From the cell containing the given text, extract its center point as [X, Y] coordinate. 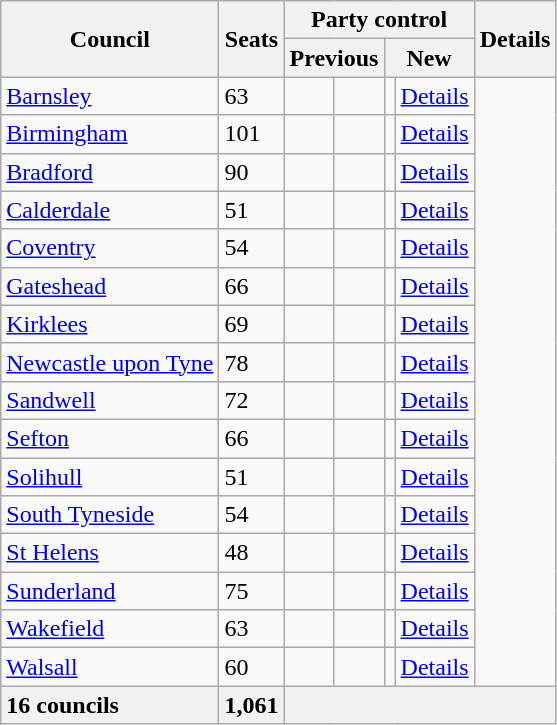
101 [252, 134]
1,061 [252, 705]
Barnsley [110, 96]
Kirklees [110, 324]
Calderdale [110, 210]
New [429, 58]
90 [252, 172]
Sandwell [110, 400]
Walsall [110, 667]
Seats [252, 39]
Previous [334, 58]
Wakefield [110, 629]
Bradford [110, 172]
75 [252, 591]
Solihull [110, 477]
Birmingham [110, 134]
48 [252, 553]
South Tyneside [110, 515]
16 councils [110, 705]
Coventry [110, 248]
Sefton [110, 438]
St Helens [110, 553]
Gateshead [110, 286]
Party control [379, 20]
69 [252, 324]
Sunderland [110, 591]
72 [252, 400]
78 [252, 362]
Newcastle upon Tyne [110, 362]
Council [110, 39]
60 [252, 667]
